Return (X, Y) of the center of cell containing provided text 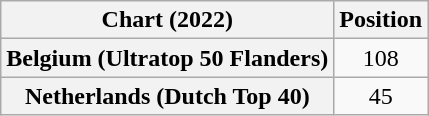
Position (381, 20)
45 (381, 96)
Netherlands (Dutch Top 40) (168, 96)
108 (381, 58)
Chart (2022) (168, 20)
Belgium (Ultratop 50 Flanders) (168, 58)
